Return the [X, Y] coordinate for the center point of the cell that contains the specified text.  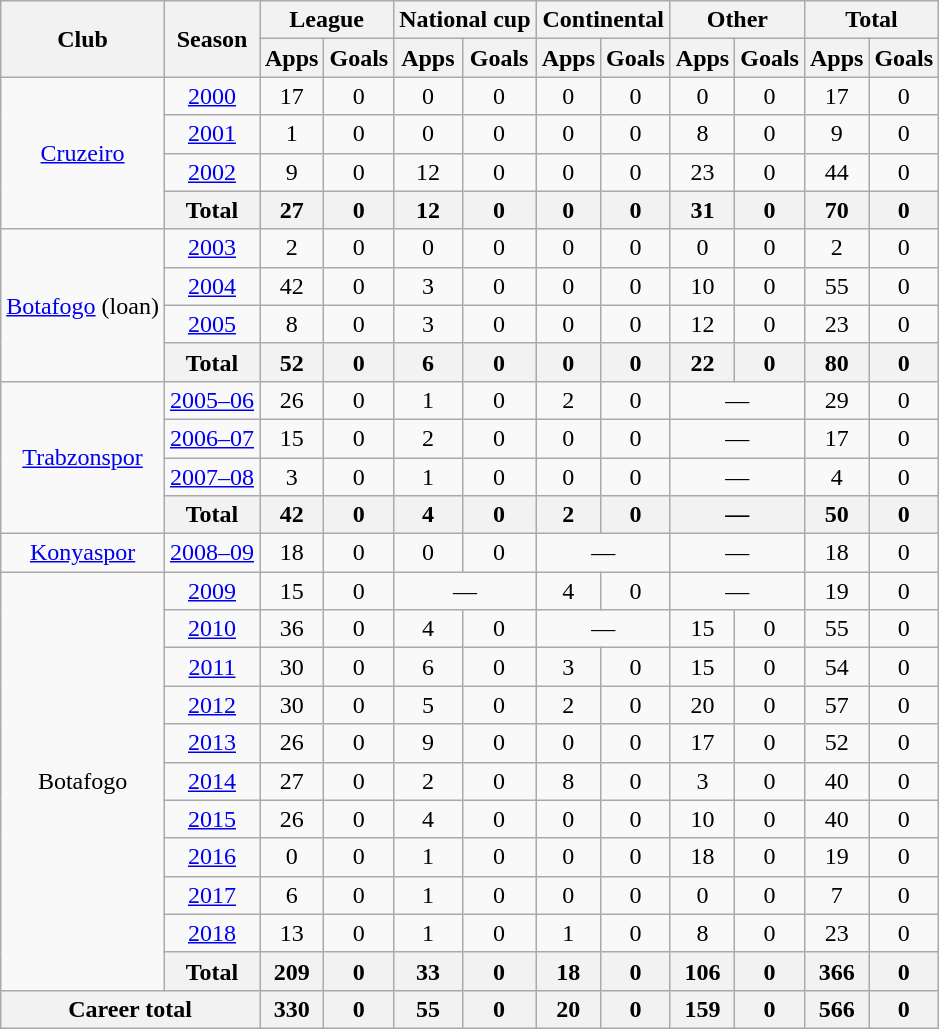
Career total [130, 1009]
2018 [212, 933]
36 [292, 629]
Konyaspor [83, 553]
2010 [212, 629]
13 [292, 933]
2002 [212, 172]
80 [836, 362]
31 [702, 210]
159 [702, 1009]
209 [292, 971]
2005 [212, 324]
National cup [465, 20]
2013 [212, 743]
50 [836, 515]
2008–09 [212, 553]
29 [836, 400]
2001 [212, 134]
2006–07 [212, 438]
57 [836, 705]
33 [428, 971]
2012 [212, 705]
2009 [212, 591]
70 [836, 210]
Botafogo (loan) [83, 305]
Other [737, 20]
2007–08 [212, 477]
Club [83, 39]
5 [428, 705]
330 [292, 1009]
2004 [212, 286]
2005–06 [212, 400]
2000 [212, 96]
Continental [603, 20]
Botafogo [83, 782]
106 [702, 971]
2016 [212, 857]
League [327, 20]
2017 [212, 895]
566 [836, 1009]
7 [836, 895]
Trabzonspor [83, 457]
44 [836, 172]
366 [836, 971]
22 [702, 362]
Season [212, 39]
54 [836, 667]
2011 [212, 667]
2003 [212, 248]
2015 [212, 819]
2014 [212, 781]
Cruzeiro [83, 153]
